For the text-containing cell, return its midpoint in (x, y) coordinate format. 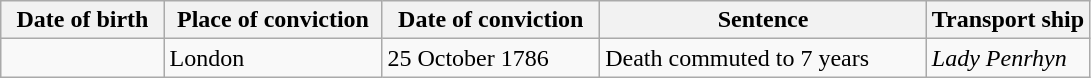
Date of conviction (491, 20)
Death commuted to 7 years (764, 58)
Sentence (764, 20)
Lady Penrhyn (1008, 58)
25 October 1786 (491, 58)
Date of birth (82, 20)
Transport ship (1008, 20)
London (273, 58)
Place of conviction (273, 20)
